Return the (x, y) coordinate for the center point of the cell that contains the specified text.  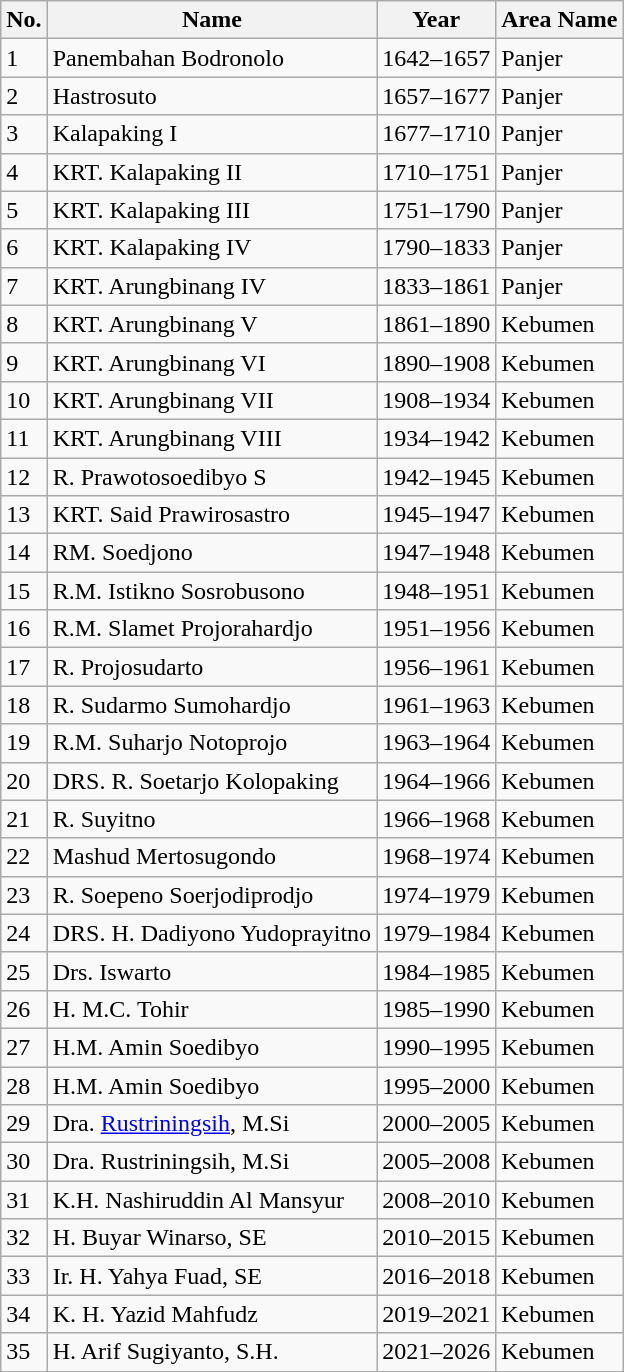
14 (24, 553)
21 (24, 819)
1984–1985 (436, 971)
27 (24, 1047)
1948–1951 (436, 591)
17 (24, 667)
KRT. Arungbinang IV (212, 286)
R.M. Slamet Projorahardjo (212, 629)
6 (24, 248)
H. Arif Sugiyanto, S.H. (212, 1352)
1947–1948 (436, 553)
1908–1934 (436, 400)
KRT. Arungbinang VIII (212, 438)
Hastrosuto (212, 96)
16 (24, 629)
R. Prawotosoedibyo S (212, 477)
DRS. R. Soetarjo Kolopaking (212, 781)
20 (24, 781)
1964–1966 (436, 781)
8 (24, 324)
34 (24, 1314)
4 (24, 172)
R. Projosudarto (212, 667)
1968–1974 (436, 857)
23 (24, 895)
Panembahan Bodronolo (212, 58)
K.H. Nashiruddin Al Mansyur (212, 1200)
1961–1963 (436, 705)
5 (24, 210)
31 (24, 1200)
K. H. Yazid Mahfudz (212, 1314)
9 (24, 362)
29 (24, 1124)
22 (24, 857)
1790–1833 (436, 248)
1974–1979 (436, 895)
26 (24, 1009)
1951–1956 (436, 629)
1642–1657 (436, 58)
2019–2021 (436, 1314)
1956–1961 (436, 667)
KRT. Kalapaking IV (212, 248)
13 (24, 515)
1 (24, 58)
1710–1751 (436, 172)
1963–1964 (436, 743)
Year (436, 20)
1995–2000 (436, 1085)
KRT. Arungbinang VI (212, 362)
2016–2018 (436, 1276)
25 (24, 971)
1833–1861 (436, 286)
DRS. H. Dadiyono Yudoprayitno (212, 933)
KRT. Kalapaking II (212, 172)
2008–2010 (436, 1200)
33 (24, 1276)
7 (24, 286)
KRT. Arungbinang V (212, 324)
2005–2008 (436, 1162)
28 (24, 1085)
Name (212, 20)
R.M. Istikno Sosrobusono (212, 591)
1945–1947 (436, 515)
2 (24, 96)
1657–1677 (436, 96)
No. (24, 20)
R. Sudarmo Sumohardjo (212, 705)
H. M.C. Tohir (212, 1009)
Kalapaking I (212, 134)
3 (24, 134)
30 (24, 1162)
H. Buyar Winarso, SE (212, 1238)
35 (24, 1352)
1990–1995 (436, 1047)
1751–1790 (436, 210)
Drs. Iswarto (212, 971)
KRT. Kalapaking III (212, 210)
10 (24, 400)
Mashud Mertosugondo (212, 857)
1890–1908 (436, 362)
12 (24, 477)
1942–1945 (436, 477)
Ir. H. Yahya Fuad, SE (212, 1276)
15 (24, 591)
1861–1890 (436, 324)
Area Name (560, 20)
KRT. Said Prawirosastro (212, 515)
RM. Soedjono (212, 553)
1979–1984 (436, 933)
1934–1942 (436, 438)
1966–1968 (436, 819)
11 (24, 438)
18 (24, 705)
2000–2005 (436, 1124)
32 (24, 1238)
19 (24, 743)
R.M. Suharjo Notoprojo (212, 743)
1985–1990 (436, 1009)
24 (24, 933)
2021–2026 (436, 1352)
2010–2015 (436, 1238)
R. Soepeno Soerjodiprodjo (212, 895)
1677–1710 (436, 134)
KRT. Arungbinang VII (212, 400)
R. Suyitno (212, 819)
